From the cell containing the given text, extract its center point as (x, y) coordinate. 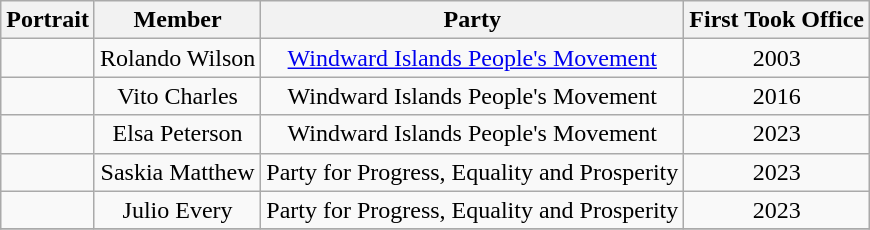
2016 (777, 96)
Julio Every (177, 210)
Party (472, 20)
First Took Office (777, 20)
Rolando Wilson (177, 58)
Member (177, 20)
Elsa Peterson (177, 134)
Portrait (48, 20)
2003 (777, 58)
Vito Charles (177, 96)
Saskia Matthew (177, 172)
